Capture the cell that displays the provided text and extract its [x, y] central coordinate. 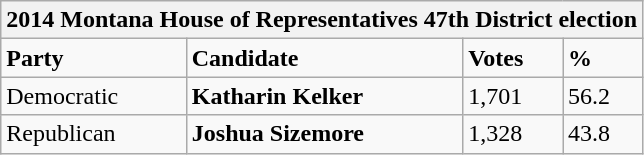
Party [94, 58]
43.8 [603, 134]
Katharin Kelker [324, 96]
56.2 [603, 96]
Republican [94, 134]
1,328 [513, 134]
Democratic [94, 96]
Joshua Sizemore [324, 134]
Candidate [324, 58]
Votes [513, 58]
1,701 [513, 96]
2014 Montana House of Representatives 47th District election [322, 20]
% [603, 58]
